Extract the [x, y] coordinate from the center of the cell holding the provided text.  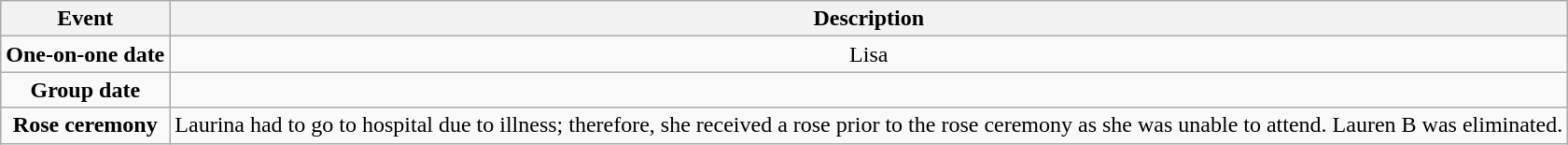
Rose ceremony [86, 125]
Description [869, 19]
One-on-one date [86, 54]
Event [86, 19]
Lisa [869, 54]
Group date [86, 90]
